For the text-containing cell, return its midpoint in (x, y) coordinate format. 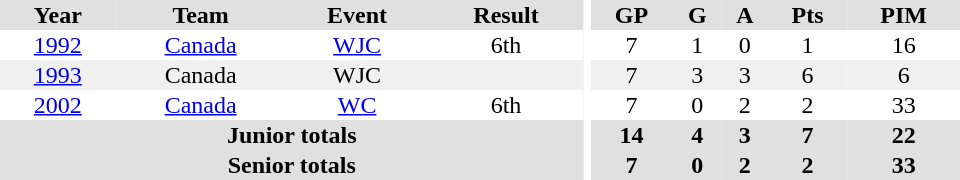
22 (904, 135)
2002 (58, 105)
1993 (58, 75)
Senior totals (292, 165)
1992 (58, 45)
Team (201, 15)
Pts (808, 15)
4 (698, 135)
A (745, 15)
Year (58, 15)
WC (358, 105)
Junior totals (292, 135)
14 (631, 135)
G (698, 15)
Result (506, 15)
GP (631, 15)
Event (358, 15)
PIM (904, 15)
16 (904, 45)
